Identify which cell holds the provided text, then report its [X, Y] central coordinate. 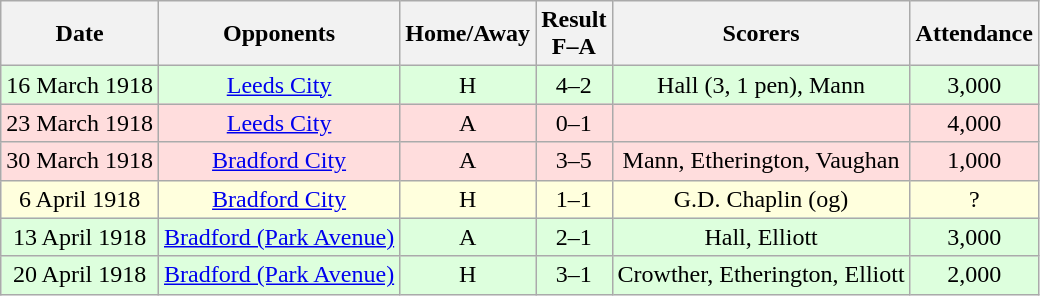
13 April 1918 [80, 237]
4–2 [574, 85]
6 April 1918 [80, 199]
? [974, 199]
30 March 1918 [80, 161]
1,000 [974, 161]
3–1 [574, 275]
2–1 [574, 237]
0–1 [574, 123]
16 March 1918 [80, 85]
Hall (3, 1 pen), Mann [761, 85]
23 March 1918 [80, 123]
Opponents [278, 34]
Mann, Etherington, Vaughan [761, 161]
1–1 [574, 199]
20 April 1918 [80, 275]
ResultF–A [574, 34]
Crowther, Etherington, Elliott [761, 275]
Home/Away [468, 34]
4,000 [974, 123]
Attendance [974, 34]
G.D. Chaplin (og) [761, 199]
Date [80, 34]
Scorers [761, 34]
2,000 [974, 275]
Hall, Elliott [761, 237]
3–5 [574, 161]
